Search for the cell housing the specified text and yield its [X, Y] center coordinate. 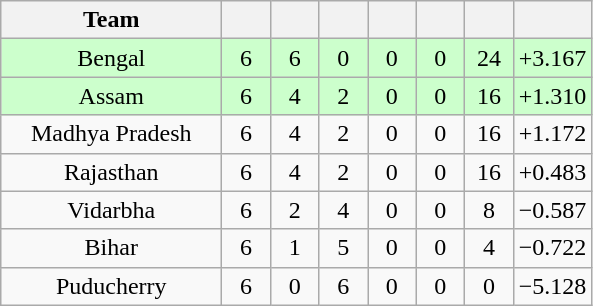
−0.722 [552, 248]
1 [294, 248]
+1.310 [552, 96]
−0.587 [552, 210]
Bihar [112, 248]
8 [490, 210]
−5.128 [552, 286]
Puducherry [112, 286]
Madhya Pradesh [112, 134]
24 [490, 58]
Team [112, 20]
Rajasthan [112, 172]
Assam [112, 96]
Bengal [112, 58]
5 [344, 248]
+1.172 [552, 134]
Vidarbha [112, 210]
+0.483 [552, 172]
+3.167 [552, 58]
